Search for the cell housing the specified text and yield its [X, Y] center coordinate. 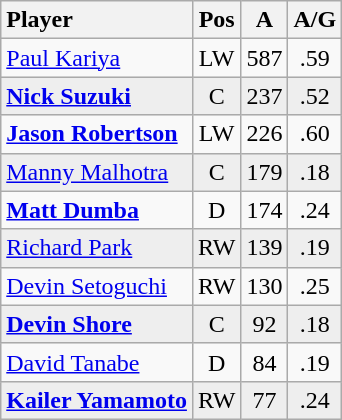
139 [264, 248]
Paul Kariya [97, 58]
Richard Park [97, 248]
Pos [216, 20]
Devin Shore [97, 324]
174 [264, 210]
.60 [315, 134]
Kailer Yamamoto [97, 400]
84 [264, 362]
Matt Dumba [97, 210]
A [264, 20]
77 [264, 400]
Jason Robertson [97, 134]
130 [264, 286]
179 [264, 172]
Player [97, 20]
Nick Suzuki [97, 96]
587 [264, 58]
237 [264, 96]
.59 [315, 58]
.25 [315, 286]
David Tanabe [97, 362]
.52 [315, 96]
226 [264, 134]
92 [264, 324]
A/G [315, 20]
Manny Malhotra [97, 172]
Devin Setoguchi [97, 286]
